For the text-containing cell, return its midpoint in [x, y] coordinate format. 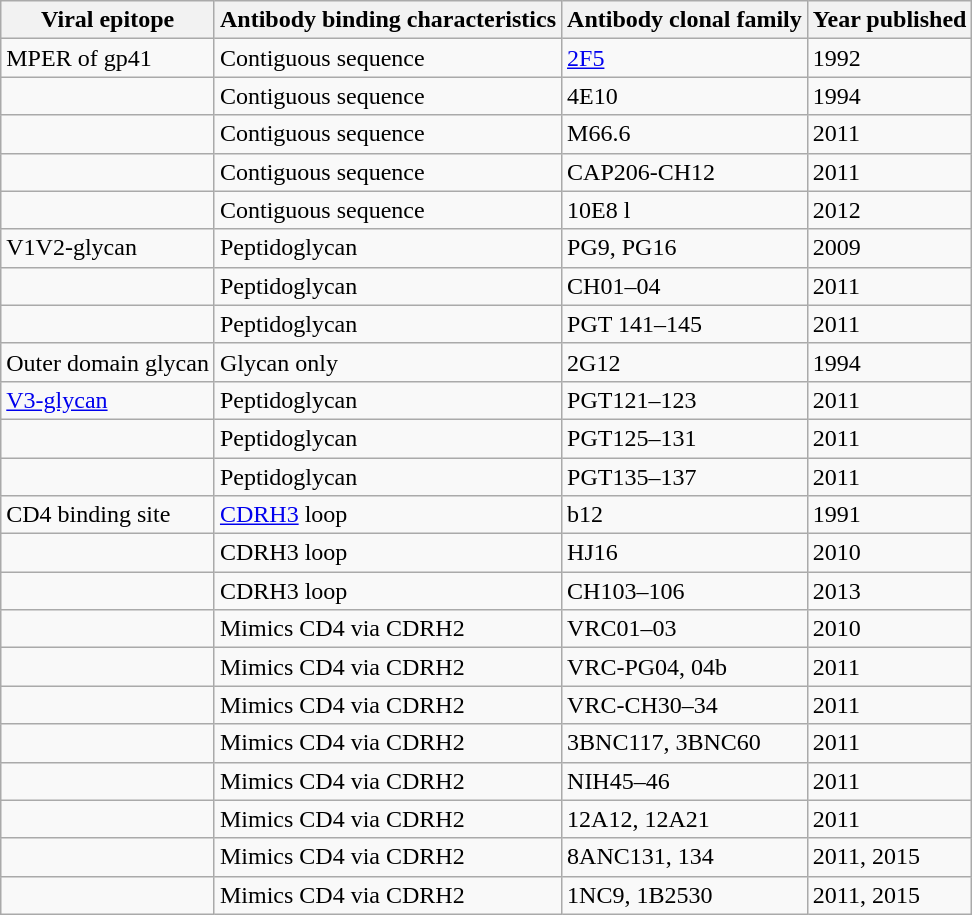
VRC-CH30–34 [685, 705]
PGT121–123 [685, 400]
Outer domain glycan [108, 362]
HJ16 [685, 553]
12A12, 12A21 [685, 819]
1NC9, 1B2530 [685, 895]
MPER of gp41 [108, 58]
Year published [890, 20]
V1V2-glycan [108, 248]
VRC01–03 [685, 629]
CH01–04 [685, 286]
b12 [685, 515]
V3-glycan [108, 400]
Antibody clonal family [685, 20]
M66.6 [685, 134]
CAP206-CH12 [685, 172]
1992 [890, 58]
3BNC117, 3BNC60 [685, 743]
PG9, PG16 [685, 248]
CD4 binding site [108, 515]
2F5 [685, 58]
2G12 [685, 362]
CH103–106 [685, 591]
Glycan only [388, 362]
2012 [890, 210]
1991 [890, 515]
PGT135–137 [685, 477]
Antibody binding characteristics [388, 20]
NIH45–46 [685, 781]
VRC-PG04, 04b [685, 667]
10E8 l [685, 210]
4E10 [685, 96]
PGT125–131 [685, 438]
2013 [890, 591]
8ANC131, 134 [685, 857]
Viral epitope [108, 20]
PGT 141–145 [685, 324]
2009 [890, 248]
